From the cell containing the given text, extract its center point as (x, y) coordinate. 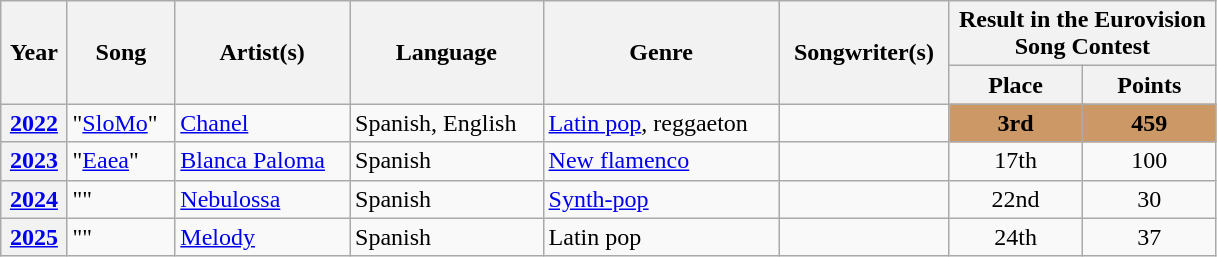
"SloMo" (121, 123)
New flamenco (661, 161)
Result in the EurovisionSong Contest (1082, 34)
2022 (34, 123)
"Eaea" (121, 161)
Nebulossa (262, 199)
Year (34, 52)
Songwriter(s) (864, 52)
Genre (661, 52)
30 (1149, 199)
Language (447, 52)
2025 (34, 237)
2023 (34, 161)
Latin pop (661, 237)
24th (1016, 237)
Points (1149, 85)
Artist(s) (262, 52)
Synth-pop (661, 199)
17th (1016, 161)
Place (1016, 85)
Blanca Paloma (262, 161)
Latin pop, reggaeton (661, 123)
459 (1149, 123)
100 (1149, 161)
Song (121, 52)
Melody (262, 237)
2024 (34, 199)
37 (1149, 237)
22nd (1016, 199)
3rd (1016, 123)
Spanish, English (447, 123)
Chanel (262, 123)
